Provide the [x, y] coordinate of the cell's center where the given text is located.  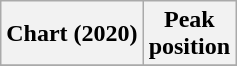
Peakposition [189, 34]
Chart (2020) [72, 34]
